Extract the [X, Y] coordinate from the center of the cell holding the provided text.  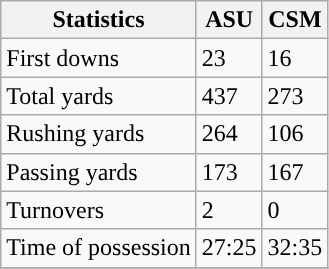
0 [295, 210]
167 [295, 172]
Total yards [99, 96]
Turnovers [99, 210]
173 [229, 172]
First downs [99, 58]
273 [295, 96]
Statistics [99, 20]
27:25 [229, 248]
16 [295, 58]
106 [295, 134]
437 [229, 96]
CSM [295, 20]
23 [229, 58]
Passing yards [99, 172]
2 [229, 210]
32:35 [295, 248]
Rushing yards [99, 134]
264 [229, 134]
Time of possession [99, 248]
ASU [229, 20]
